Capture the cell that displays the provided text and extract its [x, y] central coordinate. 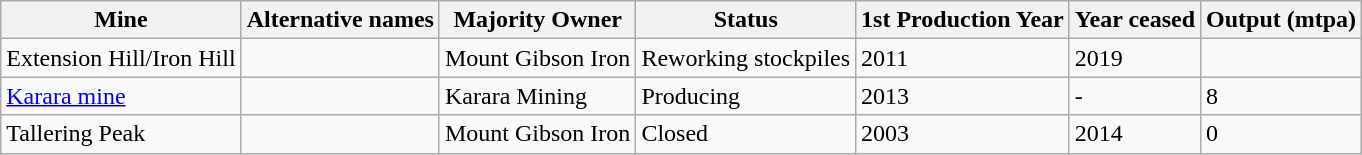
2013 [963, 96]
8 [1282, 96]
Status [746, 20]
1st Production Year [963, 20]
2014 [1134, 134]
Reworking stockpiles [746, 58]
Output (mtpa) [1282, 20]
Tallering Peak [121, 134]
Karara mine [121, 96]
Majority Owner [537, 20]
Alternative names [340, 20]
2011 [963, 58]
2003 [963, 134]
2019 [1134, 58]
Year ceased [1134, 20]
Extension Hill/Iron Hill [121, 58]
Closed [746, 134]
0 [1282, 134]
- [1134, 96]
Producing [746, 96]
Mine [121, 20]
Karara Mining [537, 96]
